Provide the (x, y) coordinate of the cell's center where the given text is located.  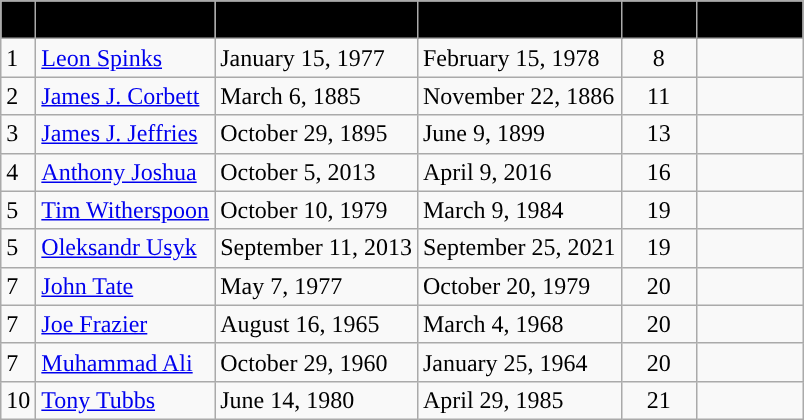
February 15, 1978 (519, 58)
Fights (658, 20)
World title win (519, 20)
4 (18, 172)
Name (126, 20)
June 14, 1980 (316, 400)
May 7, 1977 (316, 286)
Muhammad Ali (126, 362)
Leon Spinks (126, 58)
Tim Witherspoon (126, 210)
21 (658, 400)
September 11, 2013 (316, 248)
Source(s) (750, 20)
Professional debut (316, 20)
Tony Tubbs (126, 400)
13 (658, 134)
November 22, 1886 (519, 96)
April 9, 2016 (519, 172)
Anthony Joshua (126, 172)
March 9, 1984 (519, 210)
March 4, 1968 (519, 324)
August 16, 1965 (316, 324)
September 25, 2021 (519, 248)
October 29, 1895 (316, 134)
March 6, 1885 (316, 96)
10 (18, 400)
1 (18, 58)
James J. Jeffries (126, 134)
John Tate (126, 286)
8 (658, 58)
11 (658, 96)
Oleksandr Usyk (126, 248)
James J. Corbett (126, 96)
3 (18, 134)
October 20, 1979 (519, 286)
Joe Frazier (126, 324)
October 29, 1960 (316, 362)
January 15, 1977 (316, 58)
16 (658, 172)
October 10, 1979 (316, 210)
January 25, 1964 (519, 362)
June 9, 1899 (519, 134)
2 (18, 96)
October 5, 2013 (316, 172)
April 29, 1985 (519, 400)
